For the text-containing cell, return its midpoint in (x, y) coordinate format. 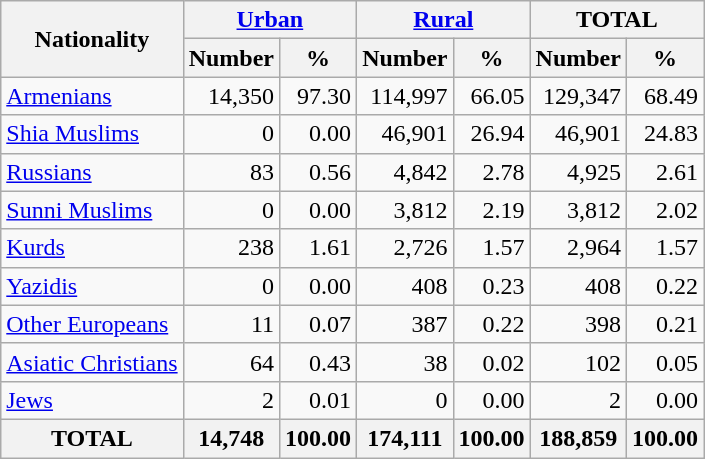
2,726 (405, 248)
14,748 (231, 438)
102 (578, 362)
2.61 (664, 172)
0.05 (664, 362)
114,997 (405, 96)
Jews (92, 400)
1.61 (318, 248)
0.43 (318, 362)
2,964 (578, 248)
83 (231, 172)
Shia Muslims (92, 134)
387 (405, 324)
174,111 (405, 438)
2.19 (492, 210)
398 (578, 324)
Yazidis (92, 286)
38 (405, 362)
129,347 (578, 96)
0.01 (318, 400)
Other Europeans (92, 324)
Rural (444, 20)
0.23 (492, 286)
Nationality (92, 39)
4,925 (578, 172)
0.07 (318, 324)
Russians (92, 172)
0.56 (318, 172)
64 (231, 362)
4,842 (405, 172)
0.21 (664, 324)
188,859 (578, 438)
97.30 (318, 96)
24.83 (664, 134)
68.49 (664, 96)
0.02 (492, 362)
2.78 (492, 172)
Kurds (92, 248)
238 (231, 248)
11 (231, 324)
26.94 (492, 134)
Urban (270, 20)
Asiatic Christians (92, 362)
66.05 (492, 96)
Armenians (92, 96)
2.02 (664, 210)
Sunni Muslims (92, 210)
14,350 (231, 96)
